Find where the given text appears and provide that cell's center as [x, y] coordinate. 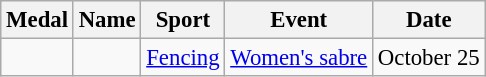
Date [429, 20]
Medal [38, 20]
Sport [183, 20]
Women's sabre [299, 58]
Event [299, 20]
October 25 [429, 58]
Name [107, 20]
Fencing [183, 58]
